From the cell containing the given text, extract its center point as [X, Y] coordinate. 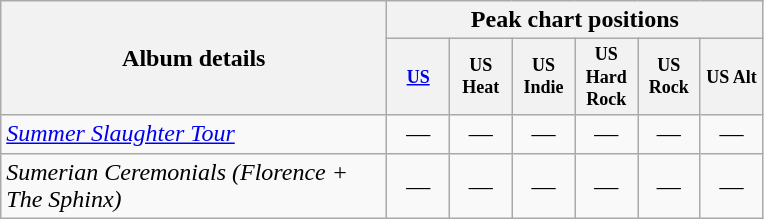
US Indie [544, 77]
Album details [194, 58]
US Heat [480, 77]
US Rock [670, 77]
US Alt [732, 77]
Peak chart positions [575, 20]
Summer Slaughter Tour [194, 134]
US [418, 77]
Sumerian Ceremonials (Florence + The Sphinx) [194, 186]
US Hard Rock [606, 77]
